Search for the cell housing the specified text and yield its [X, Y] center coordinate. 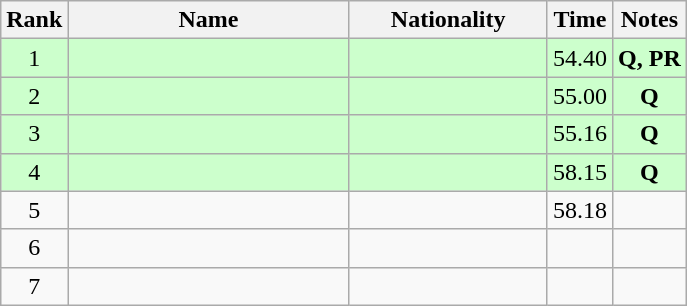
Notes [650, 20]
55.16 [580, 134]
5 [34, 210]
Rank [34, 20]
4 [34, 172]
7 [34, 286]
Nationality [448, 20]
3 [34, 134]
1 [34, 58]
Q, PR [650, 58]
58.15 [580, 172]
Time [580, 20]
6 [34, 248]
55.00 [580, 96]
54.40 [580, 58]
58.18 [580, 210]
Name [208, 20]
2 [34, 96]
